Determine the (X, Y) coordinate at the center of the cell enclosing the given text.  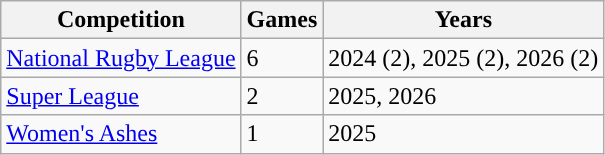
1 (282, 134)
2024 (2), 2025 (2), 2026 (2) (464, 58)
2025 (464, 134)
Years (464, 20)
Women's Ashes (121, 134)
National Rugby League (121, 58)
Competition (121, 20)
2025, 2026 (464, 96)
6 (282, 58)
Games (282, 20)
Super League (121, 96)
2 (282, 96)
